Locate the cell with the specified text and output its (X, Y) center coordinate. 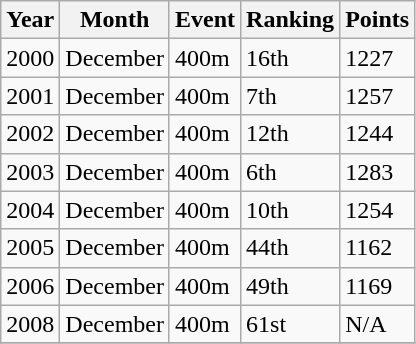
Ranking (290, 20)
2000 (30, 58)
1254 (378, 210)
12th (290, 134)
49th (290, 286)
2003 (30, 172)
Year (30, 20)
N/A (378, 324)
16th (290, 58)
1169 (378, 286)
1162 (378, 248)
1244 (378, 134)
6th (290, 172)
1227 (378, 58)
1283 (378, 172)
2005 (30, 248)
Event (204, 20)
2001 (30, 96)
2004 (30, 210)
61st (290, 324)
10th (290, 210)
2002 (30, 134)
2008 (30, 324)
Points (378, 20)
2006 (30, 286)
1257 (378, 96)
Month (115, 20)
7th (290, 96)
44th (290, 248)
